Capture the cell that displays the provided text and extract its [X, Y] central coordinate. 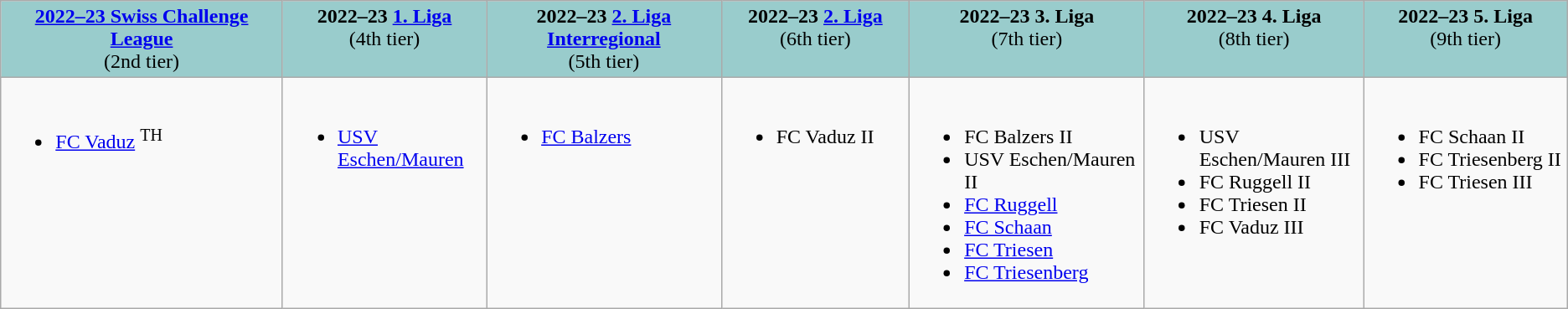
2022–23 4. Liga(8th tier) [1254, 39]
FC Vaduz II [815, 193]
USV Eschen/Mauren [384, 193]
2022–23 5. Liga(9th tier) [1466, 39]
FC Vaduz TH [142, 193]
FC Balzers [605, 193]
2022–23 Swiss Challenge League(2nd tier) [142, 39]
FC Schaan IIFC Triesenberg IIFC Triesen III [1466, 193]
FC Balzers IIUSV Eschen/Mauren IIFC RuggellFC SchaanFC TriesenFC Triesenberg [1027, 193]
2022–23 3. Liga(7th tier) [1027, 39]
2022–23 1. Liga(4th tier) [384, 39]
2022–23 2. Liga(6th tier) [815, 39]
2022–23 2. Liga Interregional(5th tier) [605, 39]
USV Eschen/Mauren IIIFC Ruggell IIFC Triesen IIFC Vaduz III [1254, 193]
